Output the (X, Y) coordinate of the center of the cell containing the given text.  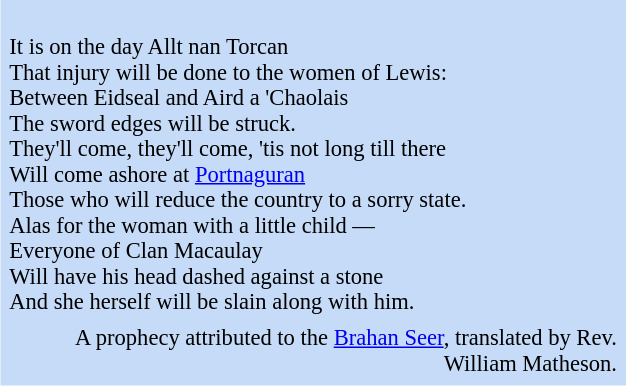
A prophecy attributed to the Brahan Seer, translated by Rev. William Matheson. (314, 351)
